Detect which cell encompasses the target text, then output its (X, Y) center coordinate. 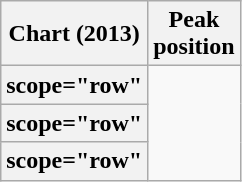
Chart (2013) (74, 34)
Peakposition (194, 34)
